From the cell containing the given text, extract its center point as [x, y] coordinate. 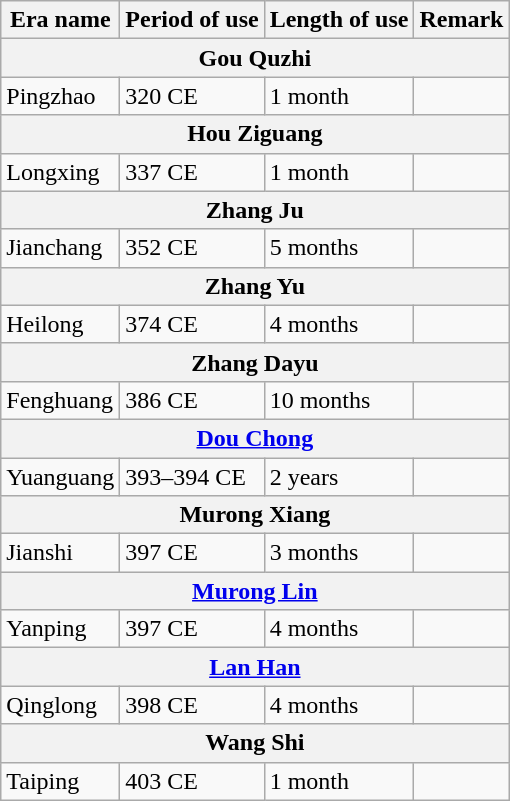
Hou Ziguang [255, 134]
403 CE [192, 781]
386 CE [192, 400]
Heilong [60, 324]
Murong Xiang [255, 515]
320 CE [192, 96]
Fenghuang [60, 400]
Period of use [192, 20]
Zhang Ju [255, 210]
Dou Chong [255, 438]
Wang Shi [255, 743]
Gou Quzhi [255, 58]
398 CE [192, 705]
2 years [339, 477]
Yanping [60, 629]
3 months [339, 553]
Jianchang [60, 248]
Jianshi [60, 553]
10 months [339, 400]
Zhang Dayu [255, 362]
Pingzhao [60, 96]
Remark [462, 20]
Era name [60, 20]
Zhang Yu [255, 286]
Lan Han [255, 667]
352 CE [192, 248]
5 months [339, 248]
Taiping [60, 781]
Qinglong [60, 705]
Longxing [60, 172]
Yuanguang [60, 477]
374 CE [192, 324]
Murong Lin [255, 591]
337 CE [192, 172]
Length of use [339, 20]
393–394 CE [192, 477]
